Find where the given text appears and provide that cell's center as [X, Y] coordinate. 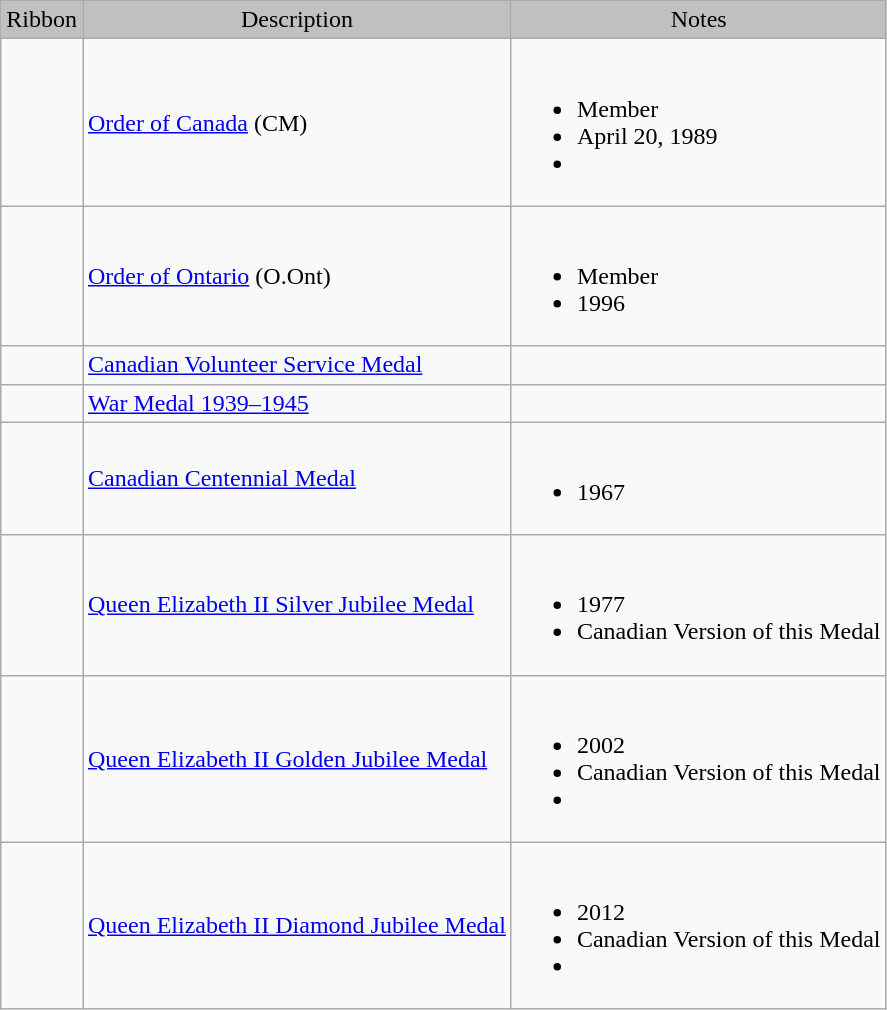
Ribbon [42, 20]
Member1996 [698, 276]
Description [296, 20]
War Medal 1939–1945 [296, 403]
Queen Elizabeth II Silver Jubilee Medal [296, 605]
2002Canadian Version of this Medal [698, 758]
Queen Elizabeth II Diamond Jubilee Medal [296, 926]
Canadian Volunteer Service Medal [296, 365]
Order of Canada (CM) [296, 122]
MemberApril 20, 1989 [698, 122]
2012Canadian Version of this Medal [698, 926]
Canadian Centennial Medal [296, 478]
1967 [698, 478]
Queen Elizabeth II Golden Jubilee Medal [296, 758]
Notes [698, 20]
1977Canadian Version of this Medal [698, 605]
Order of Ontario (O.Ont) [296, 276]
